Pinpoint the cell where the given text exists, returning its (X, Y) midpoint coordinate. 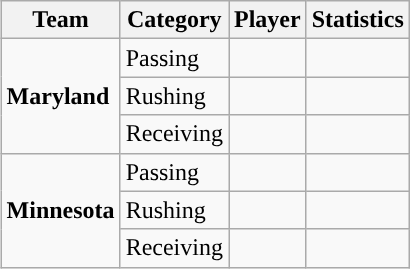
Minnesota (60, 210)
Team (60, 20)
Category (174, 20)
Player (267, 20)
Statistics (358, 20)
Maryland (60, 96)
